For the text-containing cell, return its midpoint in [x, y] coordinate format. 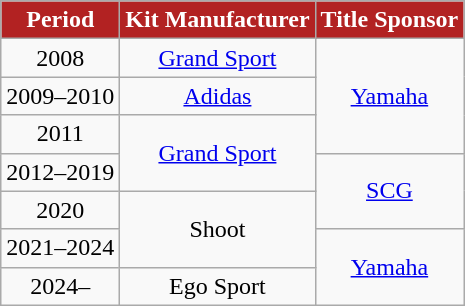
Shoot [218, 229]
Ego Sport [218, 286]
Title Sponsor [390, 20]
2009–2010 [60, 96]
Adidas [218, 96]
2024– [60, 286]
2008 [60, 58]
2020 [60, 210]
2021–2024 [60, 248]
SCG [390, 191]
2012–2019 [60, 172]
Kit Manufacturer [218, 20]
Period [60, 20]
2011 [60, 134]
